Find where the given text appears and provide that cell's center as (x, y) coordinate. 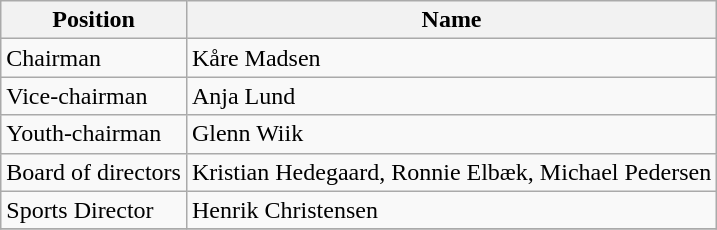
Youth-chairman (94, 134)
Kristian Hedegaard, Ronnie Elbæk, Michael Pedersen (451, 172)
Kåre Madsen (451, 58)
Position (94, 20)
Chairman (94, 58)
Glenn Wiik (451, 134)
Anja Lund (451, 96)
Sports Director (94, 210)
Vice-chairman (94, 96)
Board of directors (94, 172)
Henrik Christensen (451, 210)
Name (451, 20)
